Capture the cell that displays the provided text and extract its [X, Y] central coordinate. 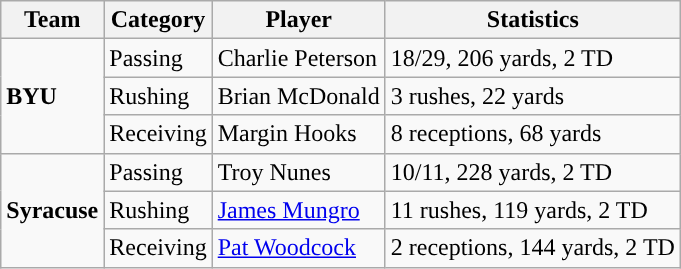
Pat Woodcock [298, 248]
Syracuse [52, 210]
2 receptions, 144 yards, 2 TD [532, 248]
Team [52, 20]
Brian McDonald [298, 96]
BYU [52, 96]
3 rushes, 22 yards [532, 96]
Statistics [532, 20]
10/11, 228 yards, 2 TD [532, 172]
11 rushes, 119 yards, 2 TD [532, 210]
Player [298, 20]
Category [158, 20]
8 receptions, 68 yards [532, 134]
Margin Hooks [298, 134]
18/29, 206 yards, 2 TD [532, 58]
Charlie Peterson [298, 58]
James Mungro [298, 210]
Troy Nunes [298, 172]
